Detect which cell encompasses the target text, then output its [x, y] center coordinate. 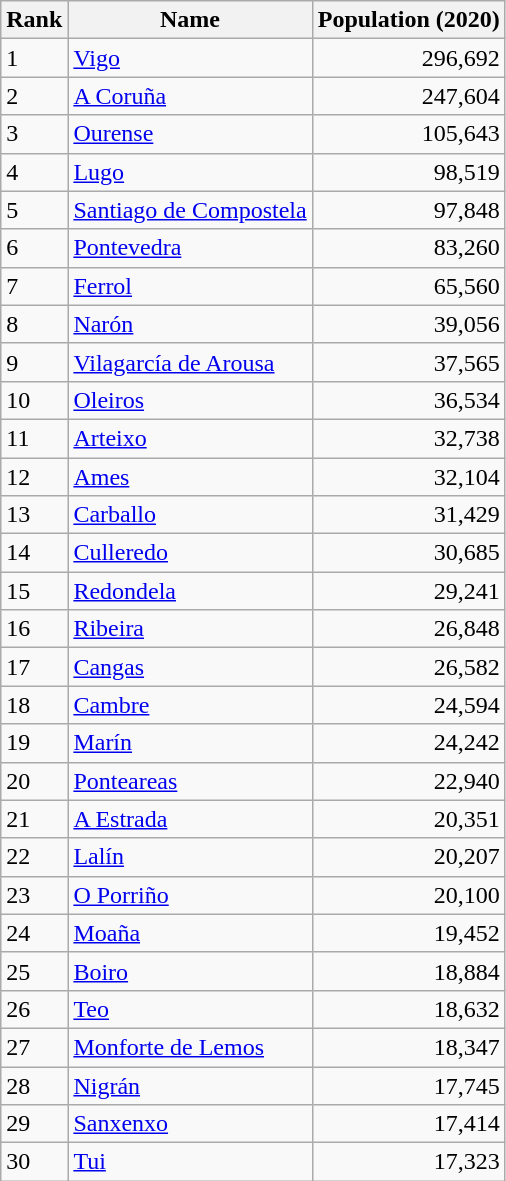
1 [34, 58]
24 [34, 933]
3 [34, 134]
Culleredo [190, 553]
105,643 [408, 134]
17,323 [408, 1162]
7 [34, 286]
Sanxenxo [190, 1124]
Lalín [190, 857]
29 [34, 1124]
17,414 [408, 1124]
18,884 [408, 971]
Boiro [190, 971]
13 [34, 515]
Santiago de Compostela [190, 210]
Tui [190, 1162]
Moaña [190, 933]
Vilagarcía de Arousa [190, 362]
26,848 [408, 629]
12 [34, 477]
19 [34, 743]
15 [34, 591]
30 [34, 1162]
26,582 [408, 667]
11 [34, 438]
O Porriño [190, 895]
A Coruña [190, 96]
27 [34, 1047]
Narón [190, 324]
23 [34, 895]
Teo [190, 1009]
Ourense [190, 134]
24,242 [408, 743]
17,745 [408, 1085]
10 [34, 400]
29,241 [408, 591]
Vigo [190, 58]
20 [34, 781]
22 [34, 857]
26 [34, 1009]
4 [34, 172]
Cambre [190, 705]
30,685 [408, 553]
36,534 [408, 400]
32,738 [408, 438]
Cangas [190, 667]
20,100 [408, 895]
16 [34, 629]
24,594 [408, 705]
21 [34, 819]
247,604 [408, 96]
Name [190, 20]
Population (2020) [408, 20]
31,429 [408, 515]
Ames [190, 477]
18,347 [408, 1047]
Carballo [190, 515]
14 [34, 553]
17 [34, 667]
Ponteareas [190, 781]
20,351 [408, 819]
Lugo [190, 172]
2 [34, 96]
20,207 [408, 857]
Rank [34, 20]
Nigrán [190, 1085]
6 [34, 248]
Arteixo [190, 438]
Ribeira [190, 629]
22,940 [408, 781]
8 [34, 324]
Pontevedra [190, 248]
Monforte de Lemos [190, 1047]
A Estrada [190, 819]
98,519 [408, 172]
97,848 [408, 210]
Ferrol [190, 286]
32,104 [408, 477]
37,565 [408, 362]
18,632 [408, 1009]
5 [34, 210]
Marín [190, 743]
296,692 [408, 58]
65,560 [408, 286]
9 [34, 362]
25 [34, 971]
39,056 [408, 324]
Redondela [190, 591]
18 [34, 705]
83,260 [408, 248]
Oleiros [190, 400]
19,452 [408, 933]
28 [34, 1085]
